Extract the (x, y) coordinate from the center of the cell holding the provided text.  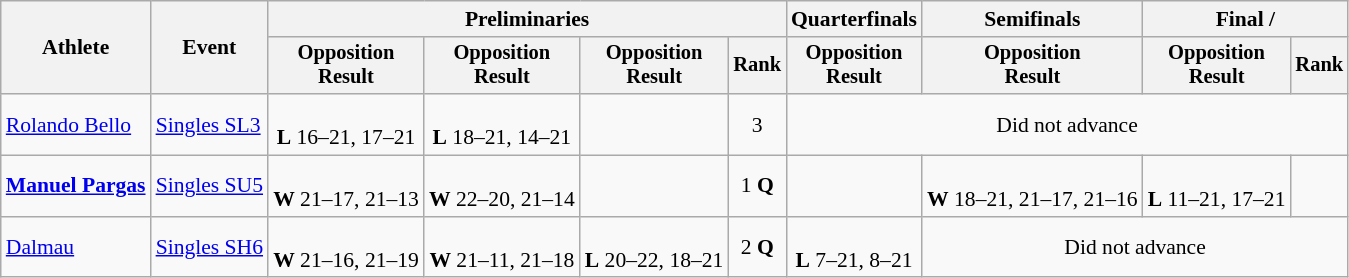
W 21–16, 21–19 (346, 248)
W 22–20, 21–14 (502, 186)
Final / (1246, 19)
Singles SU5 (210, 186)
1 Q (757, 186)
L 7–21, 8–21 (854, 248)
L 18–21, 14–21 (502, 124)
L 16–21, 17–21 (346, 124)
3 (757, 124)
2 Q (757, 248)
Preliminaries (527, 19)
L 11–21, 17–21 (1217, 186)
Singles SH6 (210, 248)
W 21–17, 21–13 (346, 186)
W 18–21, 21–17, 21–16 (1032, 186)
L 20–22, 18–21 (654, 248)
Manuel Pargas (76, 186)
Quarterfinals (854, 19)
Semifinals (1032, 19)
Singles SL3 (210, 124)
Event (210, 48)
Athlete (76, 48)
Rolando Bello (76, 124)
W 21–11, 21–18 (502, 248)
Dalmau (76, 248)
